Extract the [x, y] coordinate from the center of the cell holding the provided text.  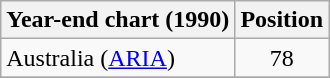
Australia (ARIA) [118, 58]
Position [282, 20]
78 [282, 58]
Year-end chart (1990) [118, 20]
